From the cell containing the given text, extract its center point as (x, y) coordinate. 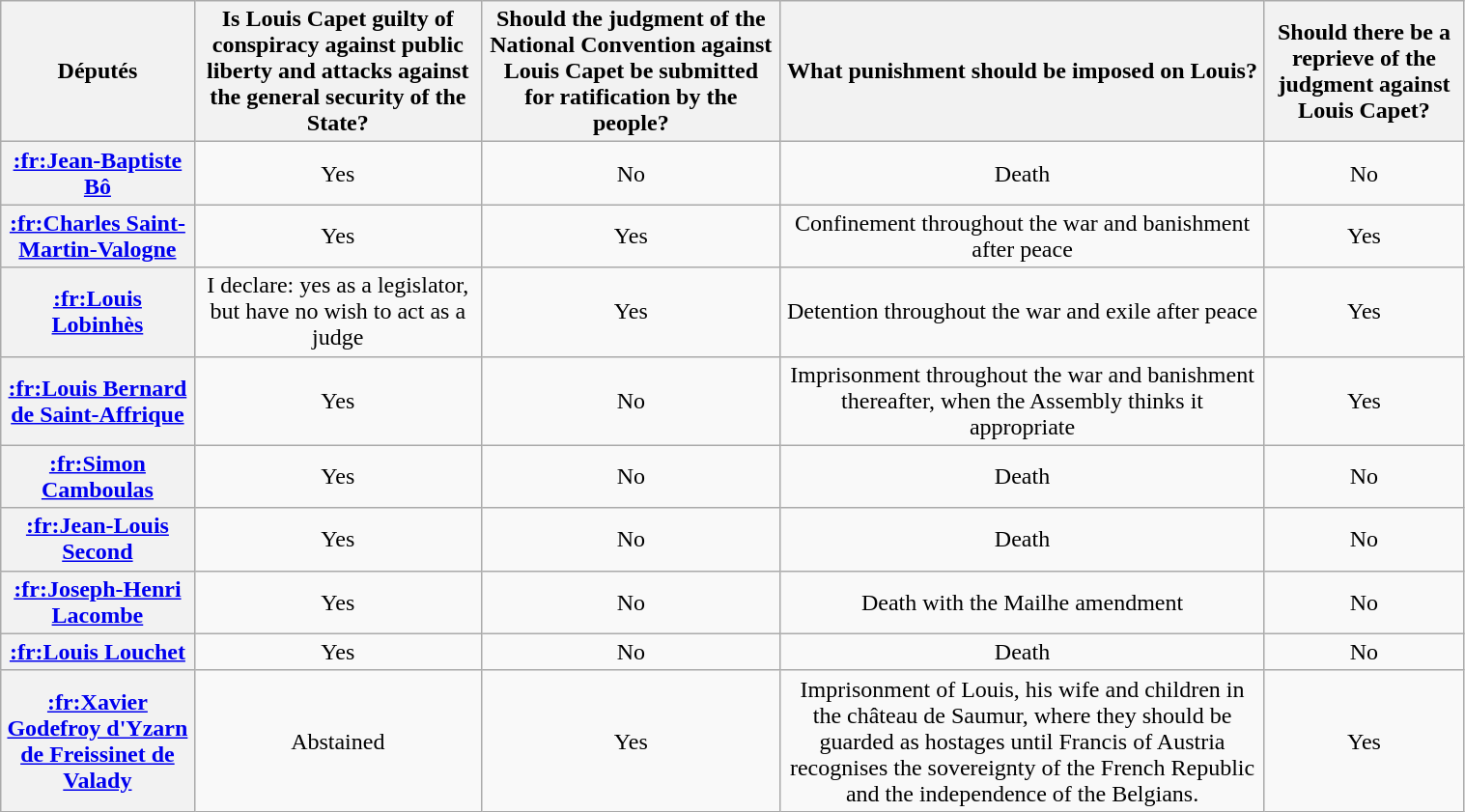
Imprisonment throughout the war and banishment thereafter, when the Assembly thinks it appropriate (1022, 401)
Death with the Mailhe amendment (1022, 602)
Députés (98, 71)
:fr:Jean-Baptiste Bô (98, 174)
:fr:Louis Lobinhès (98, 312)
:fr:Jean-Louis Second (98, 539)
Should there be a reprieve of the judgment against Louis Capet? (1364, 71)
Detention throughout the war and exile after peace (1022, 312)
:fr:Louis Bernard de Saint-Affrique (98, 401)
:fr:Charles Saint-Martin-Valogne (98, 236)
What punishment should be imposed on Louis? (1022, 71)
:fr:Simon Camboulas (98, 477)
:fr:Xavier Godefroy d'Yzarn de Freissinet de Valady (98, 741)
Is Louis Capet guilty of conspiracy against public liberty and attacks against the general security of the State? (338, 71)
Abstained (338, 741)
Should the judgment of the National Convention against Louis Capet be submitted for ratification by the people? (631, 71)
:fr:Joseph-Henri Lacombe (98, 602)
Confinement throughout the war and banishment after peace (1022, 236)
:fr:Louis Louchet (98, 652)
I declare: yes as a legislator, but have no wish to act as a judge (338, 312)
